For the text-containing cell, return its midpoint in (x, y) coordinate format. 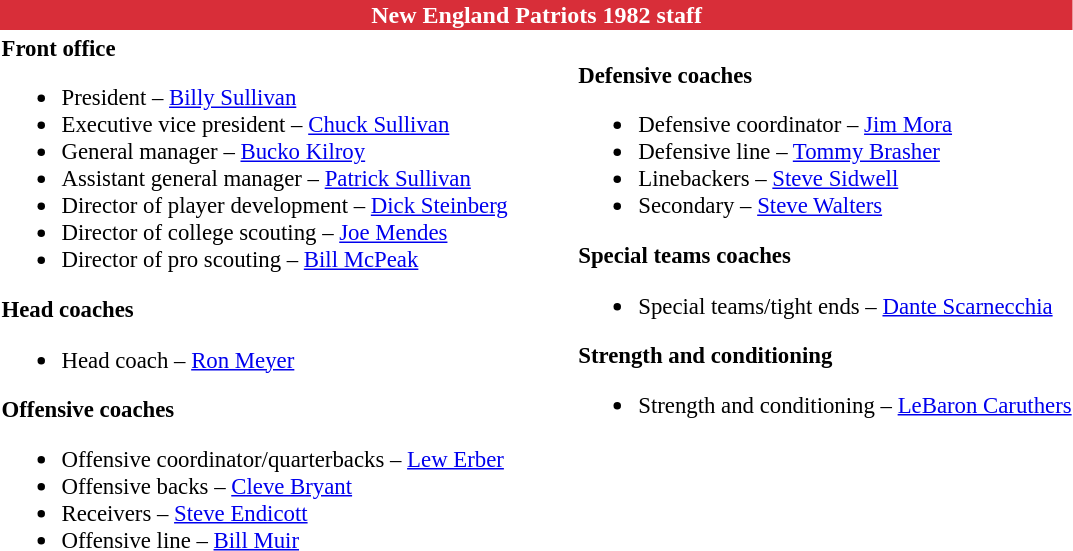
New England Patriots 1982 staff (536, 15)
